Detect which cell encompasses the target text, then output its [x, y] center coordinate. 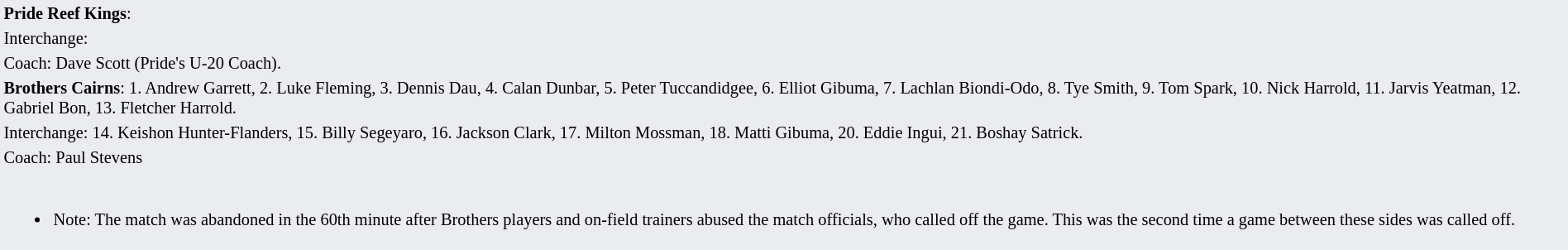
Interchange: [784, 38]
Coach: Paul Stevens [784, 157]
Pride Reef Kings: [784, 13]
Coach: Dave Scott (Pride's U-20 Coach). [784, 63]
